Determine the [x, y] coordinate at the center of the cell enclosing the given text.  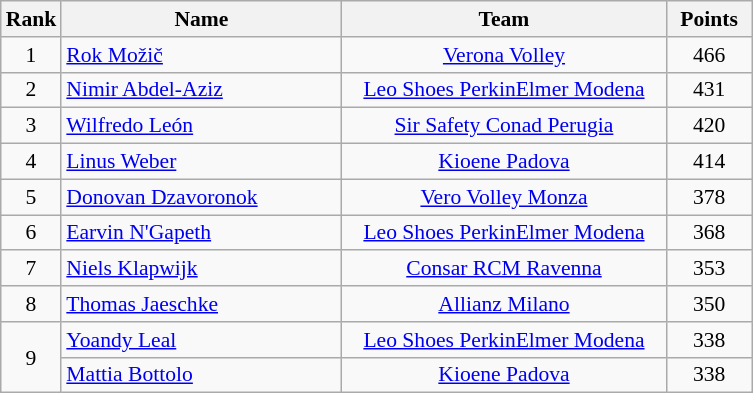
431 [710, 90]
Linus Weber [201, 162]
3 [32, 126]
350 [710, 304]
Nimir Abdel-Aziz [201, 90]
Team [504, 19]
Rok Možič [201, 55]
5 [32, 197]
353 [710, 269]
Thomas Jaeschke [201, 304]
2 [32, 90]
Yoandy Leal [201, 340]
368 [710, 233]
6 [32, 233]
Sir Safety Conad Perugia [504, 126]
Niels Klapwijk [201, 269]
8 [32, 304]
Name [201, 19]
420 [710, 126]
Rank [32, 19]
Allianz Milano [504, 304]
1 [32, 55]
Vero Volley Monza [504, 197]
Wilfredo León [201, 126]
Donovan Dzavoronok [201, 197]
378 [710, 197]
Points [710, 19]
466 [710, 55]
Verona Volley [504, 55]
9 [32, 358]
4 [32, 162]
414 [710, 162]
Earvin N'Gapeth [201, 233]
Consar RCM Ravenna [504, 269]
7 [32, 269]
Mattia Bottolo [201, 375]
